Pinpoint the cell where the given text exists, returning its (x, y) midpoint coordinate. 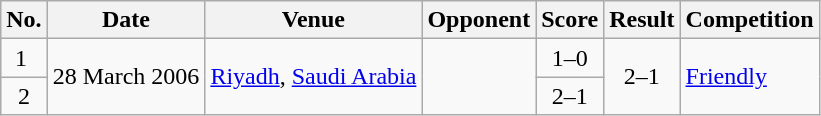
Venue (314, 20)
28 March 2006 (126, 77)
Date (126, 20)
Opponent (479, 20)
Riyadh, Saudi Arabia (314, 77)
2 (24, 96)
Friendly (750, 77)
Competition (750, 20)
1–0 (570, 58)
No. (24, 20)
1 (24, 58)
Result (642, 20)
Score (570, 20)
